For the text-containing cell, return its midpoint in (x, y) coordinate format. 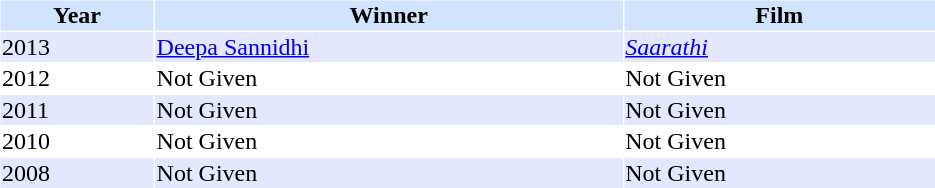
Film (780, 15)
2013 (76, 47)
Saarathi (780, 47)
2011 (76, 110)
Deepa Sannidhi (388, 47)
Winner (388, 15)
2010 (76, 141)
Year (76, 15)
2008 (76, 173)
2012 (76, 79)
